Return the (x, y) coordinate for the center point of the cell that contains the specified text.  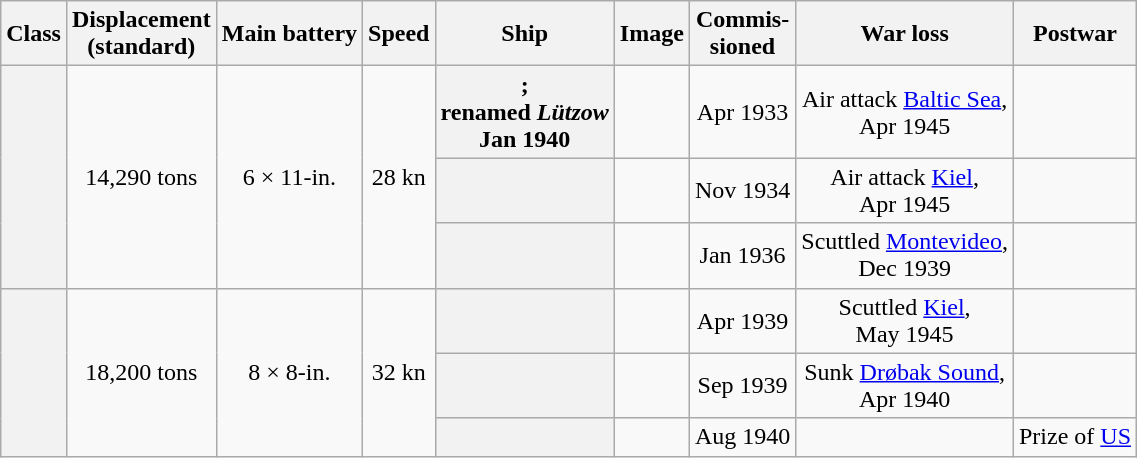
6 × 11-in. (289, 177)
Postwar (1074, 34)
Sunk Drøbak Sound,Apr 1940 (905, 386)
Displacement(standard) (141, 34)
War loss (905, 34)
Air attack Baltic Sea,Apr 1945 (905, 112)
Commis-sioned (742, 34)
14,290 tons (141, 177)
Jan 1936 (742, 256)
Apr 1933 (742, 112)
Scuttled Kiel,May 1945 (905, 320)
Ship (524, 34)
Aug 1940 (742, 437)
32 kn (399, 372)
8 × 8-in. (289, 372)
Apr 1939 (742, 320)
Sep 1939 (742, 386)
Image (652, 34)
Nov 1934 (742, 190)
28 kn (399, 177)
18,200 tons (141, 372)
Scuttled Montevideo,Dec 1939 (905, 256)
Air attack Kiel,Apr 1945 (905, 190)
Prize of US (1074, 437)
Main battery (289, 34)
;renamed LützowJan 1940 (524, 112)
Class (34, 34)
Speed (399, 34)
